Find where the given text appears and provide that cell's center as [X, Y] coordinate. 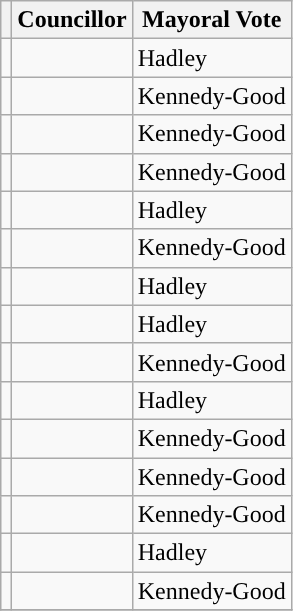
Mayoral Vote [212, 20]
Councillor [72, 20]
